Find where the given text appears and provide that cell's center as (x, y) coordinate. 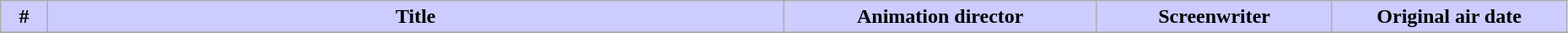
Title (415, 17)
Original air date (1449, 17)
Animation director (940, 17)
# (24, 17)
Screenwriter (1214, 17)
